Determine the [X, Y] coordinate at the center of the cell enclosing the given text.  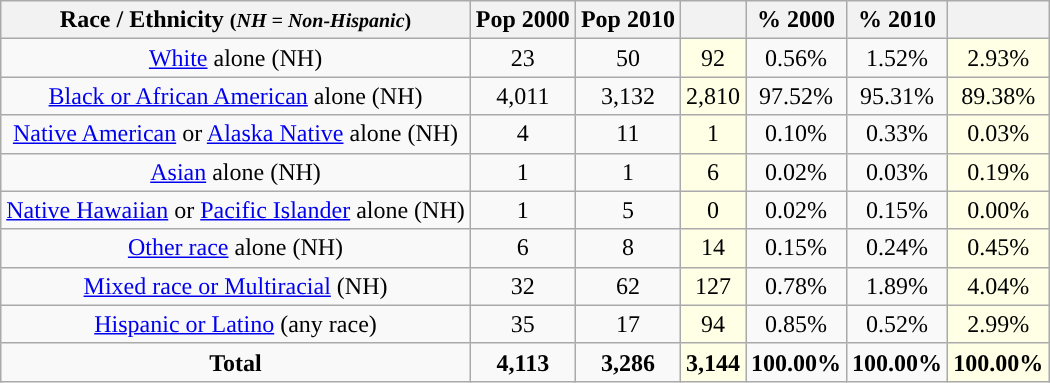
8 [628, 248]
Mixed race or Multiracial (NH) [236, 286]
127 [712, 286]
50 [628, 58]
Native Hawaiian or Pacific Islander alone (NH) [236, 210]
0.24% [898, 248]
0.33% [898, 134]
0 [712, 210]
Pop 2000 [522, 20]
0.45% [998, 248]
0.85% [796, 324]
3,144 [712, 362]
1.52% [898, 58]
0.19% [998, 172]
3,132 [628, 96]
0.10% [796, 134]
0.52% [898, 324]
95.31% [898, 96]
Black or African American alone (NH) [236, 96]
Pop 2010 [628, 20]
% 2010 [898, 20]
White alone (NH) [236, 58]
4,113 [522, 362]
17 [628, 324]
4.04% [998, 286]
Native American or Alaska Native alone (NH) [236, 134]
Other race alone (NH) [236, 248]
11 [628, 134]
Asian alone (NH) [236, 172]
4,011 [522, 96]
97.52% [796, 96]
2.99% [998, 324]
5 [628, 210]
14 [712, 248]
0.00% [998, 210]
0.56% [796, 58]
Hispanic or Latino (any race) [236, 324]
4 [522, 134]
92 [712, 58]
23 [522, 58]
2.93% [998, 58]
89.38% [998, 96]
32 [522, 286]
62 [628, 286]
Total [236, 362]
0.78% [796, 286]
94 [712, 324]
% 2000 [796, 20]
3,286 [628, 362]
Race / Ethnicity (NH = Non-Hispanic) [236, 20]
1.89% [898, 286]
35 [522, 324]
2,810 [712, 96]
